Search for the cell housing the specified text and yield its (x, y) center coordinate. 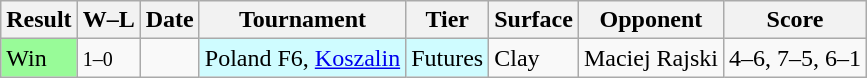
Win (39, 58)
Result (39, 20)
Futures (448, 58)
1–0 (108, 58)
Maciej Rajski (650, 58)
Poland F6, Koszalin (302, 58)
W–L (108, 20)
Surface (534, 20)
Clay (534, 58)
Score (794, 20)
Tournament (302, 20)
Date (170, 20)
Opponent (650, 20)
Tier (448, 20)
4–6, 7–5, 6–1 (794, 58)
